For the text-containing cell, return its midpoint in [x, y] coordinate format. 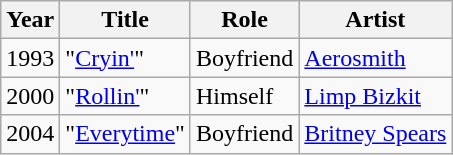
"Rollin'" [126, 96]
2004 [30, 134]
Britney Spears [376, 134]
Artist [376, 20]
2000 [30, 96]
Role [244, 20]
Title [126, 20]
Limp Bizkit [376, 96]
"Cryin'" [126, 58]
"Everytime" [126, 134]
Year [30, 20]
Aerosmith [376, 58]
1993 [30, 58]
Himself [244, 96]
